Return (X, Y) of the center of cell containing provided text 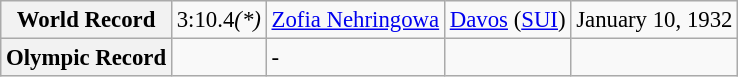
3:10.4(*) (218, 20)
Zofia Nehringowa (355, 20)
Davos (SUI) (507, 20)
- (355, 58)
Olympic Record (86, 58)
World Record (86, 20)
January 10, 1932 (654, 20)
